Search for the cell housing the specified text and yield its [X, Y] center coordinate. 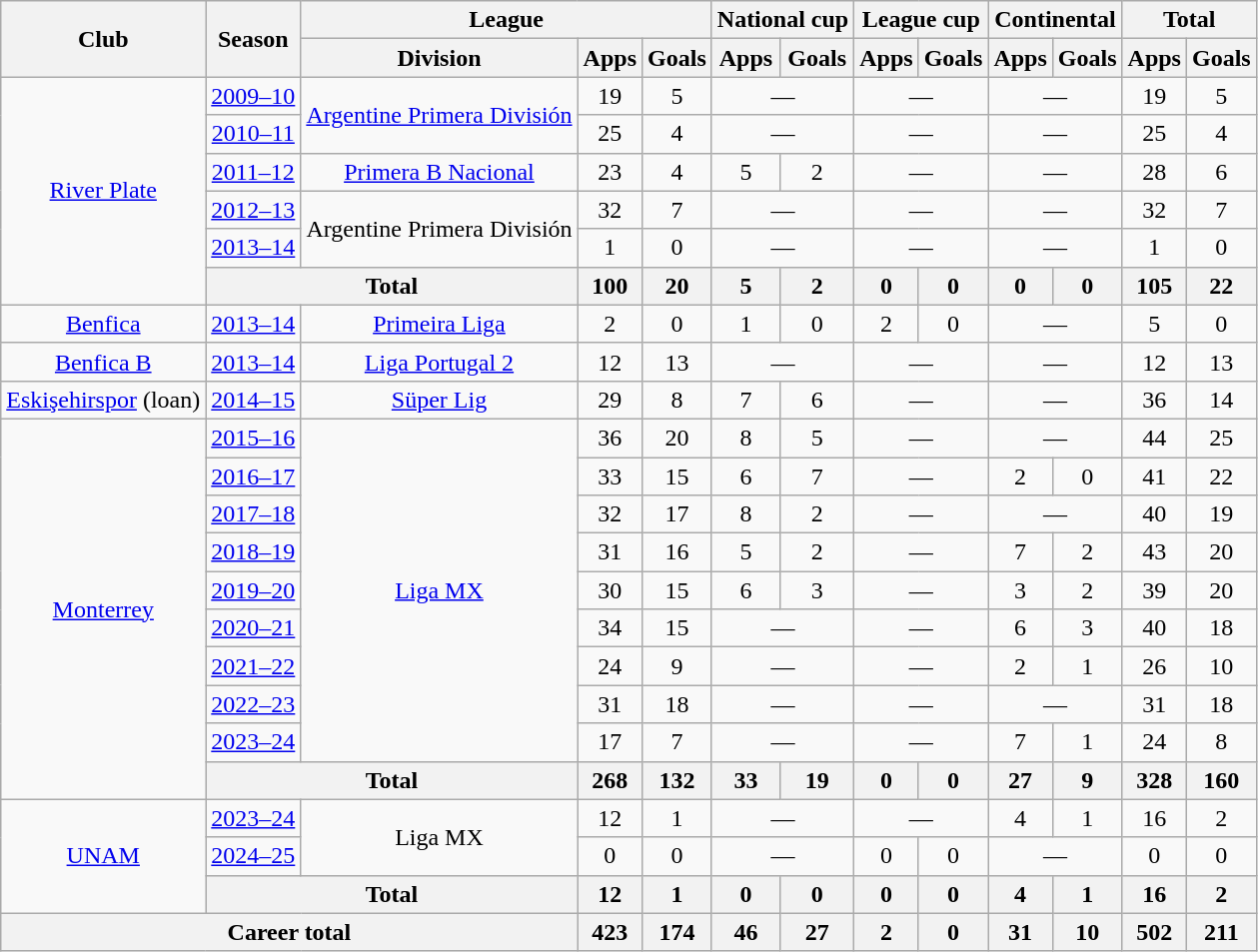
2022–23 [254, 704]
502 [1154, 932]
2018–19 [254, 552]
Süper Lig [440, 400]
2017–18 [254, 514]
2024–25 [254, 856]
2014–15 [254, 400]
Season [254, 39]
2015–16 [254, 438]
2012–13 [254, 210]
Division [440, 58]
2011–12 [254, 172]
River Plate [104, 191]
Continental [1055, 20]
29 [610, 400]
46 [745, 932]
Club [104, 39]
League cup [921, 20]
26 [1154, 666]
34 [610, 628]
132 [677, 780]
Benfica [104, 324]
Liga Portugal 2 [440, 362]
328 [1154, 780]
268 [610, 780]
National cup [782, 20]
30 [610, 590]
28 [1154, 172]
2010–11 [254, 134]
Primera B Nacional [440, 172]
2016–17 [254, 476]
14 [1221, 400]
211 [1221, 932]
UNAM [104, 856]
39 [1154, 590]
Monterrey [104, 609]
41 [1154, 476]
2009–10 [254, 96]
174 [677, 932]
Eskişehirspor (loan) [104, 400]
23 [610, 172]
2019–20 [254, 590]
2021–22 [254, 666]
105 [1154, 286]
423 [610, 932]
160 [1221, 780]
43 [1154, 552]
League [506, 20]
100 [610, 286]
Benfica B [104, 362]
44 [1154, 438]
Career total [290, 932]
Primeira Liga [440, 324]
2020–21 [254, 628]
